Pinpoint the cell where the given text exists, returning its [x, y] midpoint coordinate. 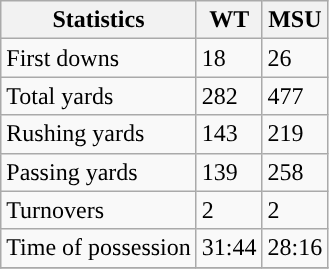
WT [229, 20]
282 [229, 96]
Turnovers [99, 210]
Rushing yards [99, 134]
139 [229, 172]
Time of possession [99, 248]
Passing yards [99, 172]
Statistics [99, 20]
477 [295, 96]
Total yards [99, 96]
258 [295, 172]
31:44 [229, 248]
MSU [295, 20]
143 [229, 134]
219 [295, 134]
26 [295, 58]
First downs [99, 58]
18 [229, 58]
28:16 [295, 248]
